Return the (x, y) coordinate for the center point of the cell that contains the specified text.  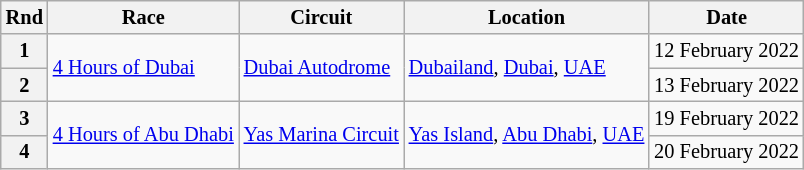
4 Hours of Dubai (144, 68)
2 (24, 85)
Rnd (24, 17)
19 February 2022 (726, 118)
4 (24, 152)
1 (24, 51)
Yas Island, Abu Dhabi, UAE (527, 134)
Circuit (322, 17)
12 February 2022 (726, 51)
Dubailand, Dubai, UAE (527, 68)
Date (726, 17)
Dubai Autodrome (322, 68)
3 (24, 118)
Race (144, 17)
13 February 2022 (726, 85)
Location (527, 17)
Yas Marina Circuit (322, 134)
4 Hours of Abu Dhabi (144, 134)
20 February 2022 (726, 152)
